Determine the [x, y] coordinate at the center of the cell enclosing the given text.  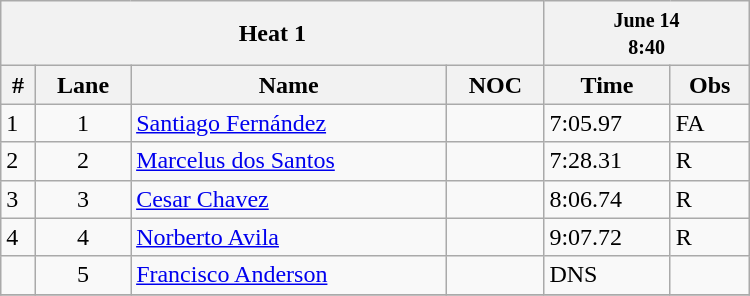
7:05.97 [607, 123]
Lane [84, 85]
June 148:40 [646, 34]
Name [289, 85]
5 [84, 275]
Santiago Fernández [289, 123]
Cesar Chavez [289, 199]
DNS [607, 275]
Heat 1 [272, 34]
NOC [496, 85]
8:06.74 [607, 199]
9:07.72 [607, 237]
Marcelus dos Santos [289, 161]
FA [710, 123]
Time [607, 85]
Norberto Avila [289, 237]
Obs [710, 85]
Francisco Anderson [289, 275]
# [18, 85]
7:28.31 [607, 161]
